Pinpoint the cell where the given text exists, returning its [x, y] midpoint coordinate. 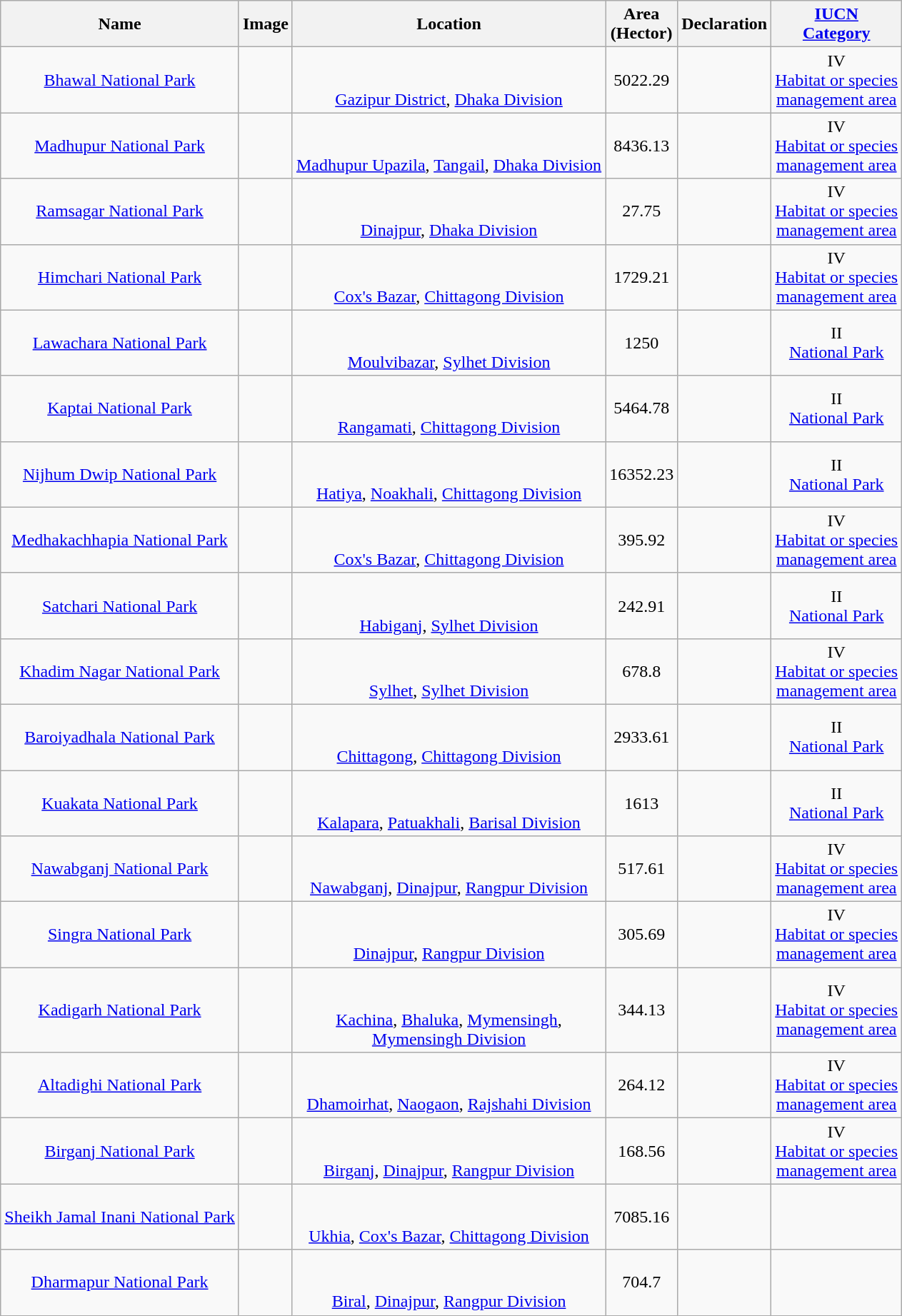
517.61 [641, 869]
Image [266, 24]
Madhupur National Park [120, 146]
Kuakata National Park [120, 803]
Baroiyadhala National Park [120, 737]
1250 [641, 343]
1613 [641, 803]
Nijhum Dwip National Park [120, 474]
Hatiya, Noakhali, Chittagong Division [449, 474]
Kalapara, Patuakhali, Barisal Division [449, 803]
27.75 [641, 211]
Gazipur District, Dhaka Division [449, 80]
Bhawal National Park [120, 80]
Altadighi National Park [120, 1085]
Dinajpur, Rangpur Division [449, 935]
Khadim Nagar National Park [120, 671]
168.56 [641, 1151]
Kaptai National Park [120, 408]
Lawachara National Park [120, 343]
Ramsagar National Park [120, 211]
7085.16 [641, 1217]
Satchari National Park [120, 606]
Nawabganj, Dinajpur, Rangpur Division [449, 869]
Himchari National Park [120, 277]
704.7 [641, 1282]
Dhamoirhat, Naogaon, Rajshahi Division [449, 1085]
Biral, Dinajpur, Rangpur Division [449, 1282]
Sylhet, Sylhet Division [449, 671]
Rangamati, Chittagong Division [449, 408]
Moulvibazar, Sylhet Division [449, 343]
395.92 [641, 540]
Medhakachhapia National Park [120, 540]
Dinajpur, Dhaka Division [449, 211]
305.69 [641, 935]
Name [120, 24]
Kadigarh National Park [120, 1010]
Area(Hector) [641, 24]
Birganj National Park [120, 1151]
Dharmapur National Park [120, 1282]
264.12 [641, 1085]
Habiganj, Sylhet Division [449, 606]
Singra National Park [120, 935]
Nawabganj National Park [120, 869]
Sheikh Jamal Inani National Park [120, 1217]
242.91 [641, 606]
Chittagong, Chittagong Division [449, 737]
5464.78 [641, 408]
IUCNCategory [837, 24]
Birganj, Dinajpur, Rangpur Division [449, 1151]
5022.29 [641, 80]
Madhupur Upazila, Tangail, Dhaka Division [449, 146]
Kachina, Bhaluka, Mymensingh,Mymensingh Division [449, 1010]
678.8 [641, 671]
16352.23 [641, 474]
1729.21 [641, 277]
Ukhia, Cox's Bazar, Chittagong Division [449, 1217]
344.13 [641, 1010]
Location [449, 24]
8436.13 [641, 146]
Declaration [724, 24]
2933.61 [641, 737]
